Search for the cell housing the specified text and yield its [X, Y] center coordinate. 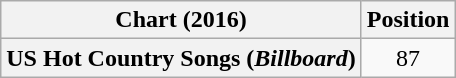
Chart (2016) [181, 20]
US Hot Country Songs (Billboard) [181, 58]
87 [408, 58]
Position [408, 20]
